Capture the cell that displays the provided text and extract its (x, y) central coordinate. 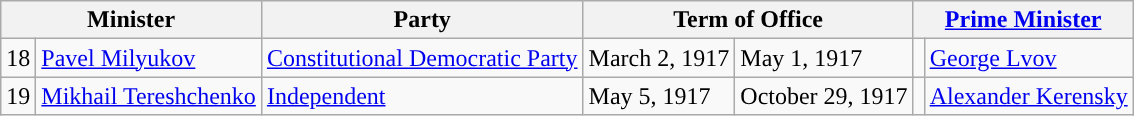
19 (18, 96)
March 2, 1917 (659, 58)
Party (422, 20)
18 (18, 58)
October 29, 1917 (824, 96)
George Lvov (1028, 58)
Minister (132, 20)
May 1, 1917 (824, 58)
Term of Office (748, 20)
May 5, 1917 (659, 96)
Pavel Milyukov (149, 58)
Constitutional Democratic Party (422, 58)
Prime Minister (1023, 20)
Alexander Kerensky (1028, 96)
Mikhail Tereshchenko (149, 96)
Independent (422, 96)
